For the text-containing cell, return its midpoint in (X, Y) coordinate format. 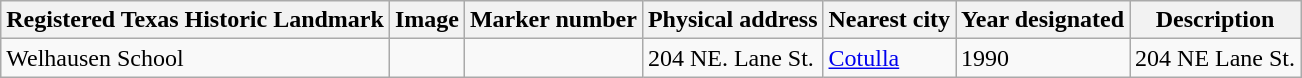
Cotulla (890, 58)
Registered Texas Historic Landmark (196, 20)
Year designated (1043, 20)
Marker number (553, 20)
204 NE Lane St. (1216, 58)
1990 (1043, 58)
Image (426, 20)
204 NE. Lane St. (732, 58)
Physical address (732, 20)
Nearest city (890, 20)
Description (1216, 20)
Welhausen School (196, 58)
